Return the [X, Y] coordinate for the center point of the cell that contains the specified text.  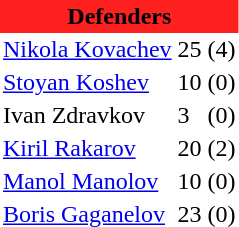
Kiril Rakarov [88, 148]
20 [190, 148]
Manol Manolov [88, 182]
Ivan Zdravkov [88, 116]
Defenders [120, 16]
Nikola Kovachev [88, 50]
3 [190, 116]
Stoyan Koshev [88, 82]
(4) [222, 50]
25 [190, 50]
(2) [222, 148]
